Return the [x, y] coordinate for the center point of the cell that contains the specified text.  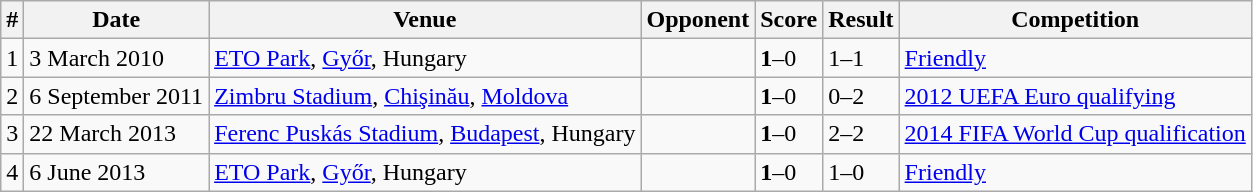
6 September 2011 [116, 96]
Date [116, 20]
2012 UEFA Euro qualifying [1075, 96]
6 June 2013 [116, 172]
2 [12, 96]
Competition [1075, 20]
1 [12, 58]
3 [12, 134]
Score [789, 20]
Ferenc Puskás Stadium, Budapest, Hungary [425, 134]
Zimbru Stadium, Chişinău, Moldova [425, 96]
Opponent [698, 20]
1–1 [861, 58]
4 [12, 172]
0–2 [861, 96]
Venue [425, 20]
# [12, 20]
2–2 [861, 134]
3 March 2010 [116, 58]
22 March 2013 [116, 134]
Result [861, 20]
2014 FIFA World Cup qualification [1075, 134]
